Locate the cell with the specified text and output its [x, y] center coordinate. 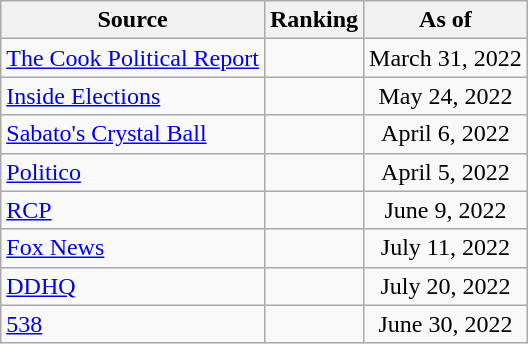
Politico [133, 172]
June 9, 2022 [446, 210]
Ranking [314, 20]
Sabato's Crystal Ball [133, 134]
May 24, 2022 [446, 96]
Inside Elections [133, 96]
July 11, 2022 [446, 248]
538 [133, 324]
June 30, 2022 [446, 324]
RCP [133, 210]
April 6, 2022 [446, 134]
July 20, 2022 [446, 286]
The Cook Political Report [133, 58]
As of [446, 20]
March 31, 2022 [446, 58]
Fox News [133, 248]
DDHQ [133, 286]
April 5, 2022 [446, 172]
Source [133, 20]
